Capture the cell that displays the provided text and extract its [X, Y] central coordinate. 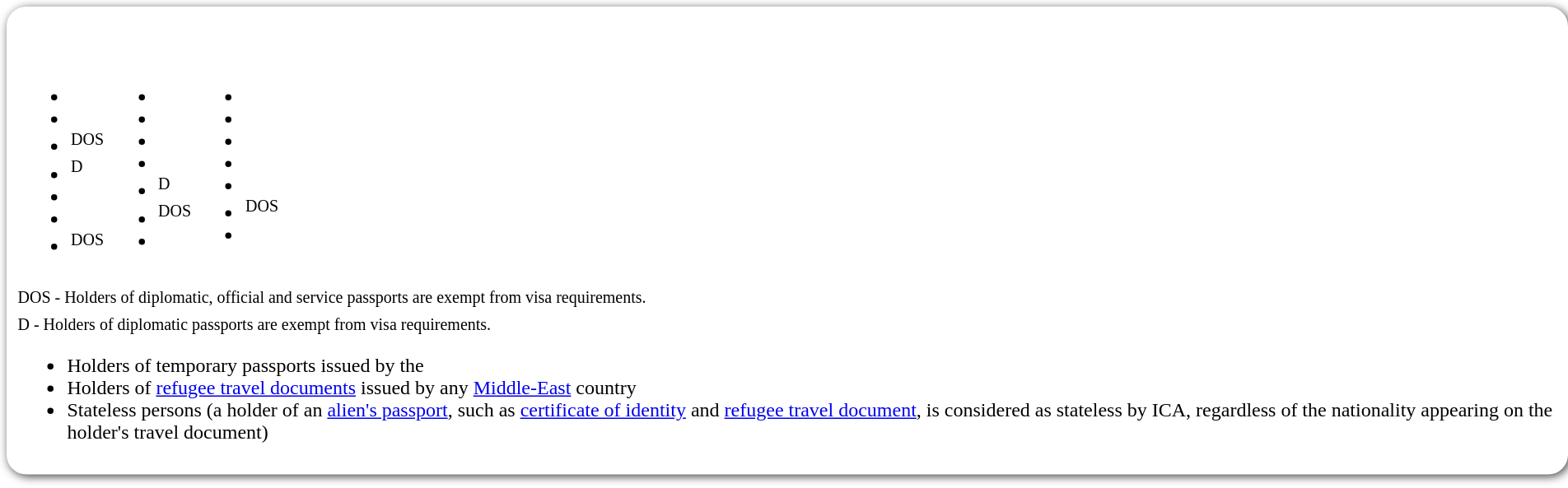
DDOS [150, 160]
DOSDDOS [63, 160]
DOS [237, 160]
